Determine the (x, y) coordinate at the center of the cell enclosing the given text.  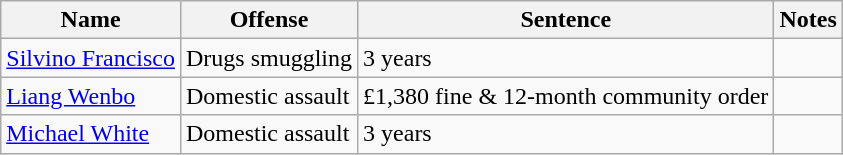
Sentence (566, 20)
Name (91, 20)
Michael White (91, 134)
Liang Wenbo (91, 96)
Silvino Francisco (91, 58)
£1,380 fine & 12-month community order (566, 96)
Drugs smuggling (268, 58)
Offense (268, 20)
Notes (808, 20)
